Search for the cell housing the specified text and yield its [x, y] center coordinate. 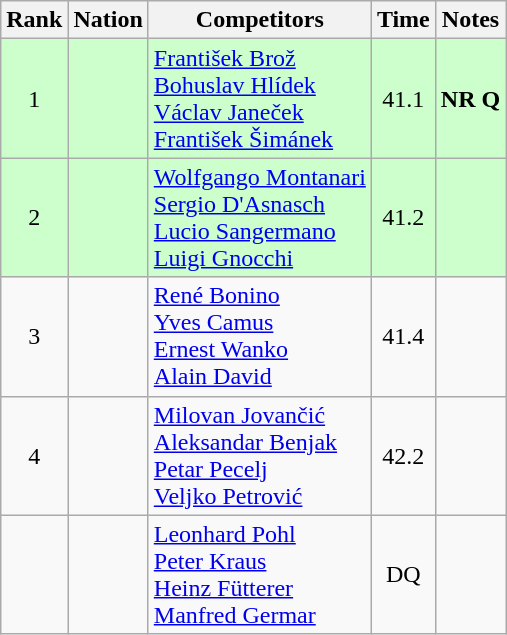
41.1 [403, 98]
41.2 [403, 218]
3 [34, 336]
Competitors [260, 20]
Time [403, 20]
Rank [34, 20]
Notes [470, 20]
4 [34, 456]
NR Q [470, 98]
1 [34, 98]
Wolfgango MontanariSergio D'AsnaschLucio SangermanoLuigi Gnocchi [260, 218]
2 [34, 218]
René BoninoYves CamusErnest WankoAlain David [260, 336]
41.4 [403, 336]
DQ [403, 574]
Leonhard PohlPeter KrausHeinz FüttererManfred Germar [260, 574]
Nation [108, 20]
František BrožBohuslav HlídekVáclav JanečekFrantišek Šimánek [260, 98]
42.2 [403, 456]
Milovan JovančićAleksandar BenjakPetar PeceljVeljko Petrović [260, 456]
